Detect which cell encompasses the target text, then output its (X, Y) center coordinate. 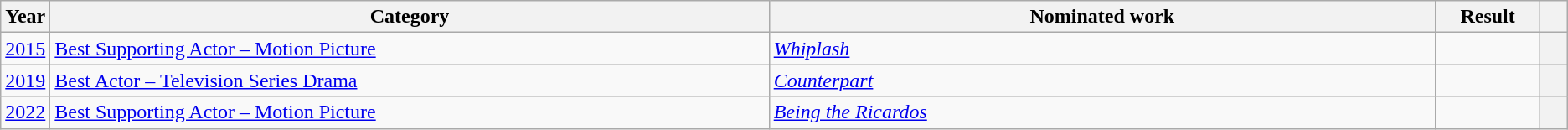
Category (410, 17)
Counterpart (1102, 81)
2015 (25, 49)
2022 (25, 112)
Result (1488, 17)
2019 (25, 81)
Year (25, 17)
Nominated work (1102, 17)
Whiplash (1102, 49)
Best Actor – Television Series Drama (410, 81)
Being the Ricardos (1102, 112)
